Search for the cell housing the specified text and yield its (x, y) center coordinate. 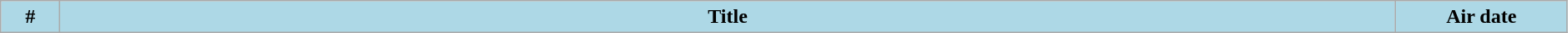
# (30, 17)
Air date (1481, 17)
Title (728, 17)
